Detect which cell encompasses the target text, then output its (x, y) center coordinate. 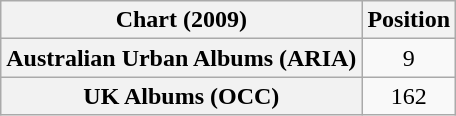
Australian Urban Albums (ARIA) (182, 58)
Position (409, 20)
Chart (2009) (182, 20)
162 (409, 96)
9 (409, 58)
UK Albums (OCC) (182, 96)
